Provide the [x, y] coordinate of the cell's center where the given text is located.  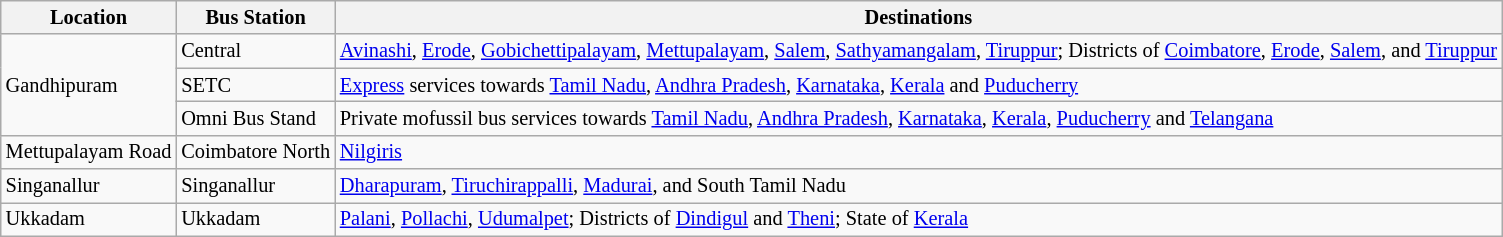
Bus Station [256, 17]
Mettupalayam Road [89, 152]
Coimbatore North [256, 152]
SETC [256, 85]
Private mofussil bus services towards Tamil Nadu, Andhra Pradesh, Karnataka, Kerala, Puducherry and Telangana [918, 118]
Dharapuram, Tiruchirappalli, Madurai, and South Tamil Nadu [918, 186]
Omni Bus Stand [256, 118]
Central [256, 51]
Palani, Pollachi, Udumalpet; Districts of Dindigul and Theni; State of Kerala [918, 219]
Gandhipuram [89, 84]
Express services towards Tamil Nadu, Andhra Pradesh, Karnataka, Kerala and Puducherry [918, 85]
Nilgiris [918, 152]
Destinations [918, 17]
Location [89, 17]
Avinashi, Erode, Gobichettipalayam, Mettupalayam, Salem, Sathyamangalam, Tiruppur; Districts of Coimbatore, Erode, Salem, and Tiruppur [918, 51]
